Capture the cell that displays the provided text and extract its (x, y) central coordinate. 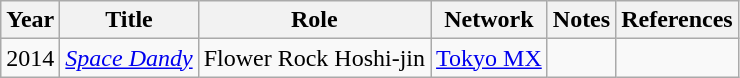
Notes (581, 20)
Role (314, 20)
Flower Rock Hoshi-jin (314, 58)
Title (129, 20)
2014 (30, 58)
Year (30, 20)
Tokyo MX (490, 58)
Space Dandy (129, 58)
References (678, 20)
Network (490, 20)
